Provide the (x, y) coordinate of the cell's center where the given text is located.  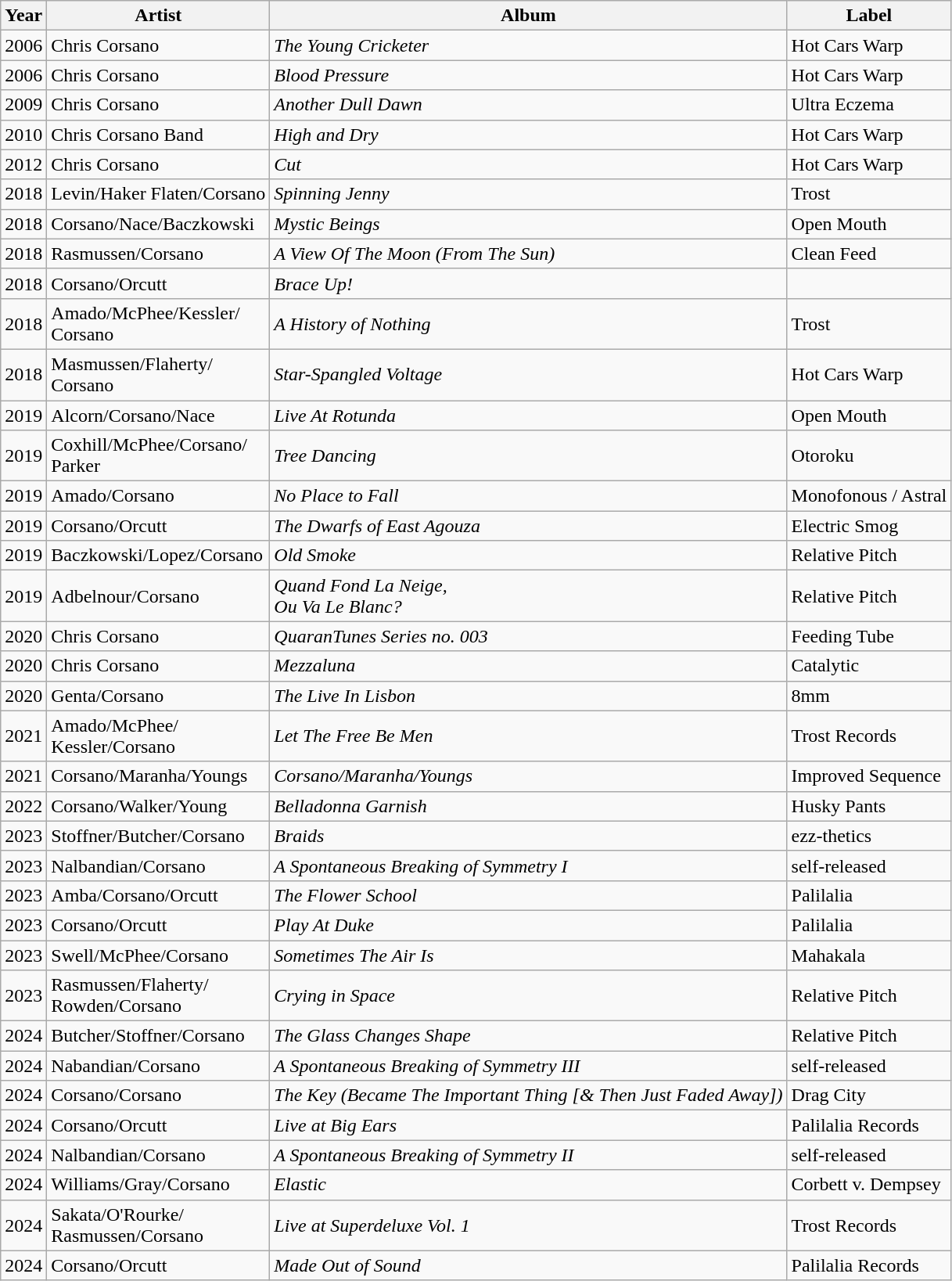
Made Out of Sound (529, 1265)
QuaranTunes Series no. 003 (529, 636)
The Flower School (529, 895)
Stoffner/Butcher/Corsano (158, 836)
Artist (158, 16)
Corsano/Nace/Baczkowski (158, 224)
The Young Cricketer (529, 45)
Another Dull Dawn (529, 105)
Label (869, 16)
Rasmussen/Flaherty/Rowden/Corsano (158, 995)
Williams/Gray/Corsano (158, 1185)
The Glass Changes Shape (529, 1036)
Year (23, 16)
Alcorn/Corsano/Nace (158, 416)
Play At Duke (529, 925)
High and Dry (529, 135)
Amado/Corsano (158, 496)
Corbett v. Dempsey (869, 1185)
A Spontaneous Breaking of Symmetry III (529, 1066)
Ultra Eczema (869, 105)
Mahakala (869, 955)
Nabandian/Corsano (158, 1066)
Let The Free Be Men (529, 736)
Brace Up! (529, 283)
Catalytic (869, 666)
Corsano/Corsano (158, 1096)
Genta/Corsano (158, 696)
Otoroku (869, 455)
Husky Pants (869, 806)
Swell/McPhee/Corsano (158, 955)
Improved Sequence (869, 776)
Masmussen/Flaherty/Corsano (158, 374)
A View Of The Moon (From The Sun) (529, 254)
8mm (869, 696)
Live At Rotunda (529, 416)
Star-Spangled Voltage (529, 374)
ezz-thetics (869, 836)
Mystic Beings (529, 224)
A History of Nothing (529, 324)
Album (529, 16)
Monofonous / Astral (869, 496)
The Live In Lisbon (529, 696)
Baczkowski/Lopez/Corsano (158, 556)
Elastic (529, 1185)
A Spontaneous Breaking of Symmetry I (529, 865)
A Spontaneous Breaking of Symmetry II (529, 1155)
Mezzaluna (529, 666)
The Key (Became The Important Thing [& Then Just Faded Away]) (529, 1096)
Corsano/Walker/Young (158, 806)
Adbelnour/Corsano (158, 596)
Feeding Tube (869, 636)
Belladonna Garnish (529, 806)
The Dwarfs of East Agouza (529, 526)
No Place to Fall (529, 496)
Tree Dancing (529, 455)
Amba/Corsano/Orcutt (158, 895)
Sometimes The Air Is (529, 955)
Rasmussen/Corsano (158, 254)
Levin/Haker Flaten/Corsano (158, 194)
2009 (23, 105)
Electric Smog (869, 526)
Sakata/O'Rourke/Rasmussen/Corsano (158, 1225)
Cut (529, 164)
Coxhill/McPhee/Corsano/Parker (158, 455)
2010 (23, 135)
Butcher/Stoffner/Corsano (158, 1036)
Live at Big Ears (529, 1125)
Old Smoke (529, 556)
Crying in Space (529, 995)
2012 (23, 164)
Spinning Jenny (529, 194)
Chris Corsano Band (158, 135)
Live at Superdeluxe Vol. 1 (529, 1225)
Drag City (869, 1096)
Braids (529, 836)
Blood Pressure (529, 75)
2022 (23, 806)
Clean Feed (869, 254)
Quand Fond La Neige,Ou Va Le Blanc? (529, 596)
